Pinpoint the cell where the given text exists, returning its [X, Y] midpoint coordinate. 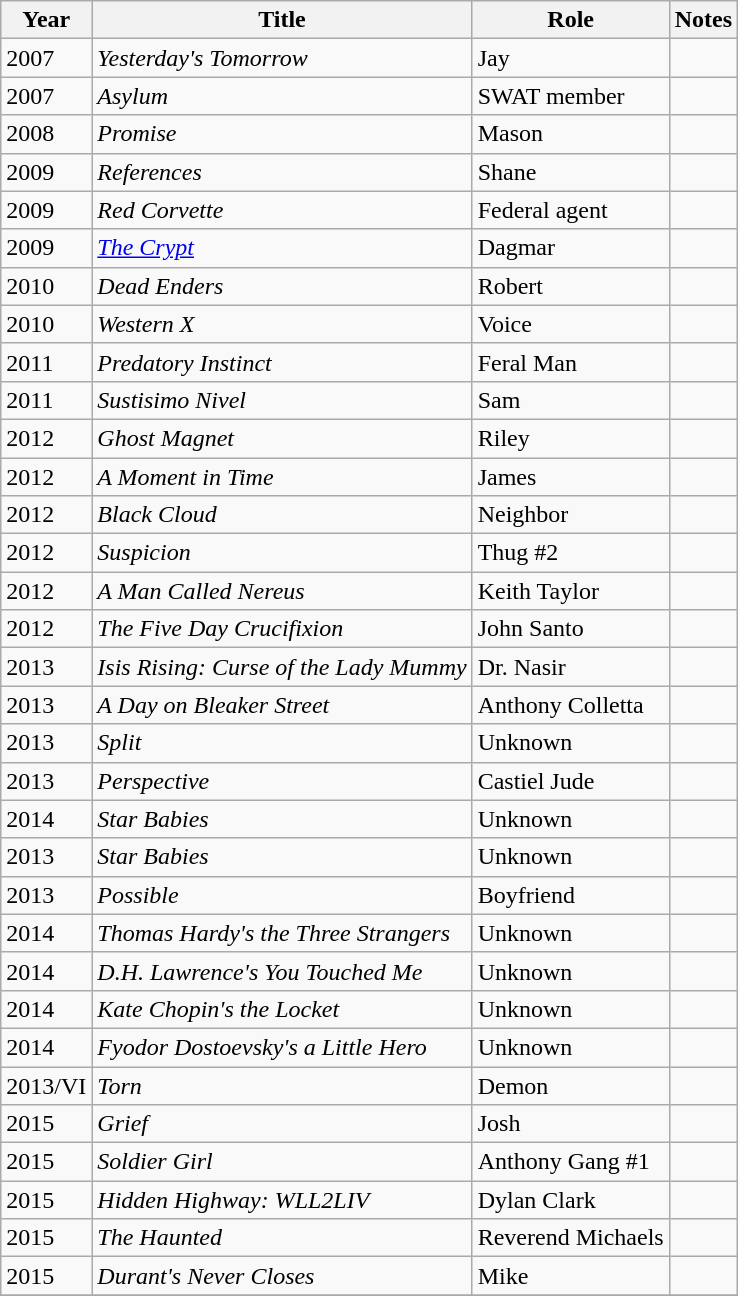
Grief [282, 1124]
Dr. Nasir [570, 667]
Anthony Gang #1 [570, 1162]
SWAT member [570, 96]
Split [282, 743]
Federal agent [570, 210]
Title [282, 20]
Black Cloud [282, 515]
Shane [570, 172]
A Man Called Nereus [282, 591]
Thug #2 [570, 553]
The Crypt [282, 248]
Red Corvette [282, 210]
Predatory Instinct [282, 362]
Sustisimo Nivel [282, 400]
Possible [282, 895]
D.H. Lawrence's You Touched Me [282, 971]
Year [46, 20]
Dead Enders [282, 286]
2008 [46, 134]
Fyodor Dostoevsky's a Little Hero [282, 1047]
Neighbor [570, 515]
Anthony Colletta [570, 705]
Durant's Never Closes [282, 1276]
Dylan Clark [570, 1200]
Yesterday's Tomorrow [282, 58]
Soldier Girl [282, 1162]
The Five Day Crucifixion [282, 629]
Asylum [282, 96]
Reverend Michaels [570, 1238]
2013/VI [46, 1085]
References [282, 172]
Demon [570, 1085]
Mike [570, 1276]
Western X [282, 324]
Josh [570, 1124]
The Haunted [282, 1238]
Keith Taylor [570, 591]
James [570, 477]
Ghost Magnet [282, 438]
Robert [570, 286]
A Day on Bleaker Street [282, 705]
Torn [282, 1085]
Notes [703, 20]
Perspective [282, 781]
Hidden Highway: WLL2LIV [282, 1200]
A Moment in Time [282, 477]
Feral Man [570, 362]
John Santo [570, 629]
Mason [570, 134]
Role [570, 20]
Dagmar [570, 248]
Thomas Hardy's the Three Strangers [282, 933]
Jay [570, 58]
Isis Rising: Curse of the Lady Mummy [282, 667]
Boyfriend [570, 895]
Sam [570, 400]
Suspicion [282, 553]
Riley [570, 438]
Voice [570, 324]
Promise [282, 134]
Kate Chopin's the Locket [282, 1009]
Castiel Jude [570, 781]
